From the cell containing the given text, extract its center point as (X, Y) coordinate. 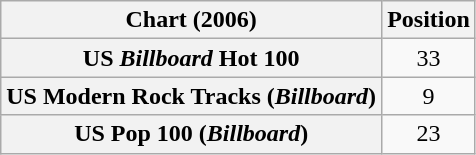
33 (429, 58)
US Modern Rock Tracks (Billboard) (192, 96)
US Pop 100 (Billboard) (192, 134)
Chart (2006) (192, 20)
US Billboard Hot 100 (192, 58)
23 (429, 134)
9 (429, 96)
Position (429, 20)
